Capture the cell that displays the provided text and extract its [x, y] central coordinate. 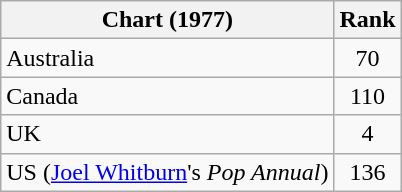
Canada [168, 96]
US (Joel Whitburn's Pop Annual) [168, 172]
UK [168, 134]
Australia [168, 58]
Rank [368, 20]
110 [368, 96]
Chart (1977) [168, 20]
4 [368, 134]
70 [368, 58]
136 [368, 172]
